From the cell containing the given text, extract its center point as (x, y) coordinate. 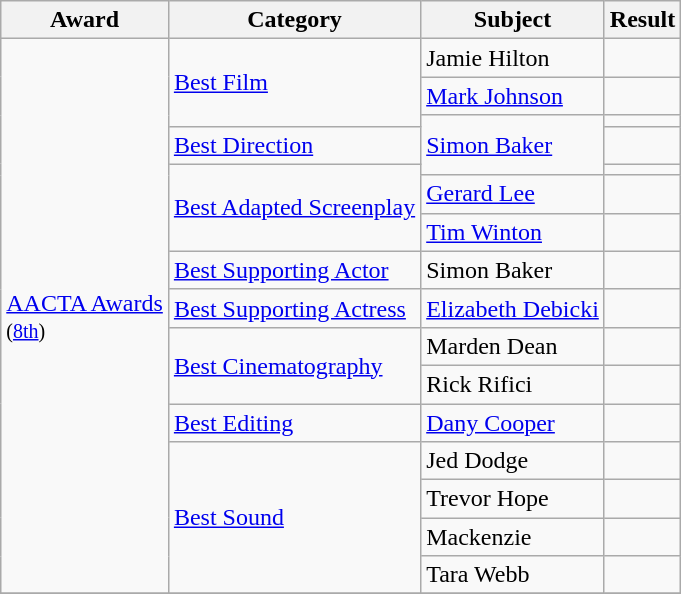
Award (85, 20)
Best Cinematography (294, 365)
Best Direction (294, 145)
Gerard Lee (513, 194)
Mark Johnson (513, 96)
Dany Cooper (513, 423)
Tim Winton (513, 232)
Best Sound (294, 518)
Marden Dean (513, 346)
Tara Webb (513, 575)
Jed Dodge (513, 461)
Subject (513, 20)
Best Editing (294, 423)
Elizabeth Debicki (513, 308)
Mackenzie (513, 537)
AACTA Awards(8th) (85, 316)
Best Film (294, 82)
Category (294, 20)
Jamie Hilton (513, 58)
Best Adapted Screenplay (294, 208)
Best Supporting Actress (294, 308)
Result (642, 20)
Best Supporting Actor (294, 270)
Trevor Hope (513, 499)
Rick Rifici (513, 384)
